Return [x, y] of the center of cell containing provided text 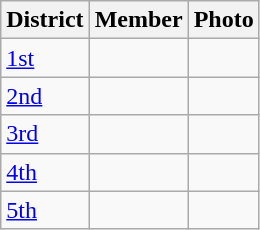
Member [138, 20]
5th [45, 210]
1st [45, 58]
Photo [224, 20]
District [45, 20]
3rd [45, 134]
2nd [45, 96]
4th [45, 172]
